Search for the cell housing the specified text and yield its (X, Y) center coordinate. 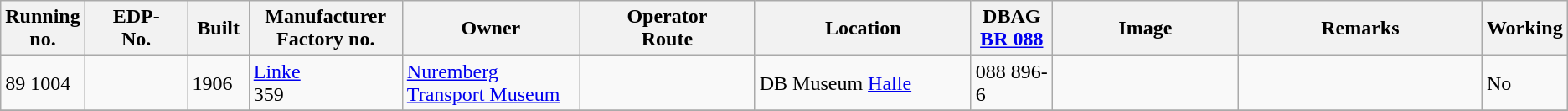
89 1004 (43, 82)
No (1524, 82)
DBAGBR 088 (1012, 29)
Linke359 (325, 82)
Owner (491, 29)
Remarks (1360, 29)
Built (218, 29)
Image (1145, 29)
Runningno. (43, 29)
Nuremberg Transport Museum (491, 82)
OperatorRoute (668, 29)
Working (1524, 29)
ManufacturerFactory no. (325, 29)
Location (863, 29)
EDP-No. (136, 29)
1906 (218, 82)
088 896-6 (1012, 82)
DB Museum Halle (863, 82)
